Identify which cell holds the provided text, then report its (X, Y) central coordinate. 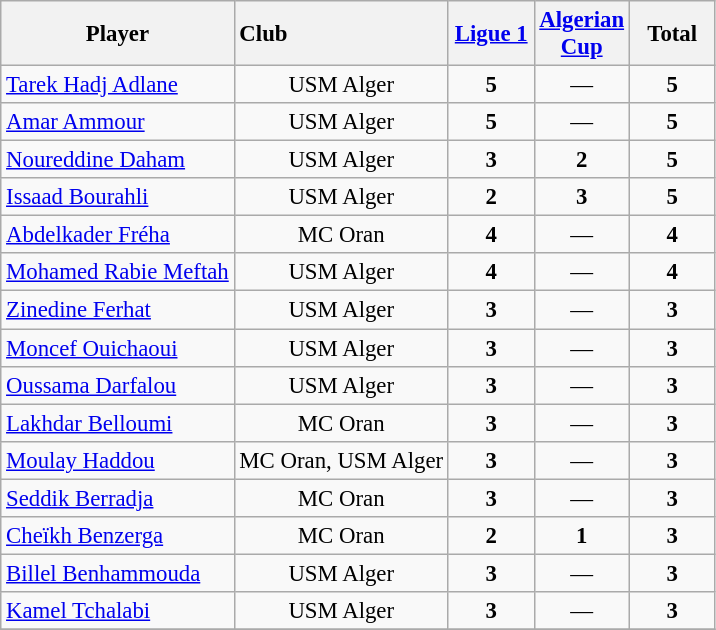
Moulay Haddou (118, 460)
MC Oran, USM Alger (341, 460)
Player (118, 34)
Tarek Hadj Adlane (118, 85)
Algerian Cup (582, 34)
Oussama Darfalou (118, 385)
Cheïkh Benzerga (118, 536)
Noureddine Daham (118, 160)
Seddik Berradja (118, 498)
1 (582, 536)
Lakhdar Belloumi (118, 423)
Mohamed Rabie Meftah (118, 273)
Kamel Tchalabi (118, 611)
Amar Ammour (118, 122)
Billel Benhammouda (118, 573)
Abdelkader Fréha (118, 235)
Issaad Bourahli (118, 197)
Zinedine Ferhat (118, 310)
Moncef Ouichaoui (118, 348)
Ligue 1 (491, 34)
Total (672, 34)
Club (341, 34)
